Provide the [X, Y] coordinate of the cell's center where the given text is located.  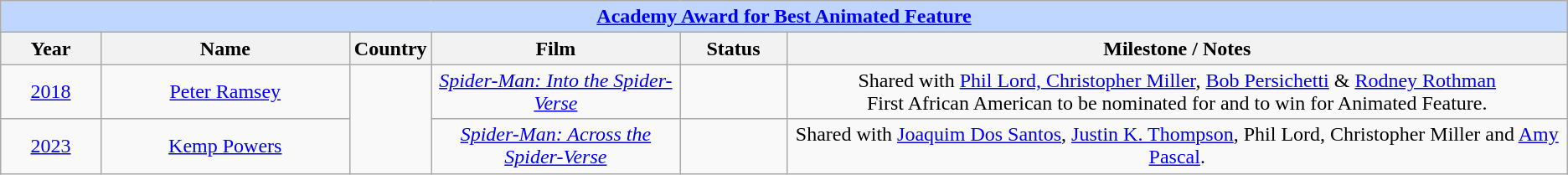
Year [51, 49]
Country [390, 49]
Spider-Man: Into the Spider-Verse [556, 92]
Spider-Man: Across the Spider-Verse [556, 146]
Peter Ramsey [224, 92]
Shared with Joaquim Dos Santos, Justin K. Thompson, Phil Lord, Christopher Miller and Amy Pascal. [1177, 146]
Academy Award for Best Animated Feature [784, 17]
Film [556, 49]
2018 [51, 92]
Milestone / Notes [1177, 49]
Status [734, 49]
2023 [51, 146]
Kemp Powers [224, 146]
Name [224, 49]
